Locate the cell with the specified text and output its [x, y] center coordinate. 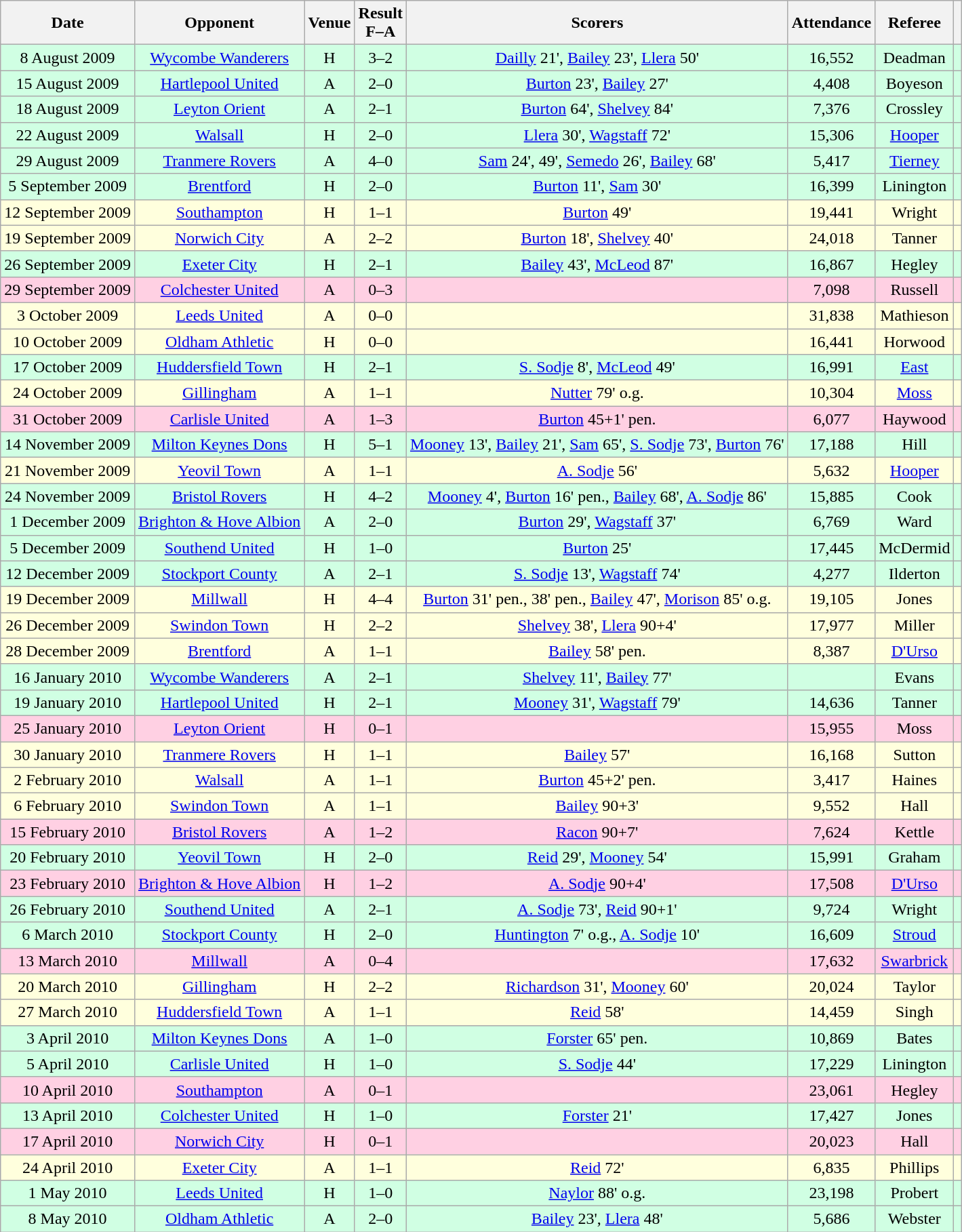
Reid 72' [597, 1167]
Russell [915, 290]
1 May 2010 [68, 1193]
16,609 [831, 935]
20,023 [831, 1141]
1–3 [380, 419]
12 December 2009 [68, 574]
1 December 2009 [68, 522]
8 May 2010 [68, 1219]
Burton 45+2' pen. [597, 780]
6 February 2010 [68, 806]
Bailey 90+3' [597, 806]
16,991 [831, 367]
0–4 [380, 961]
5–1 [380, 445]
9,552 [831, 806]
Evans [915, 677]
Singh [915, 1012]
3 April 2010 [68, 1038]
2 February 2010 [68, 780]
S. Sodje 8', McLeod 49' [597, 367]
Huntington 7' o.g., A. Sodje 10' [597, 935]
24 October 2009 [68, 393]
Bailey 43', McLeod 87' [597, 264]
14,459 [831, 1012]
20 February 2010 [68, 858]
Nutter 79' o.g. [597, 393]
13 March 2010 [68, 961]
Sutton [915, 755]
29 August 2009 [68, 161]
14 November 2009 [68, 445]
5 December 2009 [68, 548]
McDermid [915, 548]
17,427 [831, 1115]
20,024 [831, 987]
10,304 [831, 393]
16,867 [831, 264]
Bailey 23', Llera 48' [597, 1219]
Bailey 57' [597, 755]
15,955 [831, 728]
19,105 [831, 599]
23,061 [831, 1090]
16 January 2010 [68, 677]
8 August 2009 [68, 58]
7,376 [831, 109]
Burton 31' pen., 38' pen., Bailey 47', Morison 85' o.g. [597, 599]
Graham [915, 858]
A. Sodje 56' [597, 471]
Sam 24', 49', Semedo 26', Bailey 68' [597, 161]
ResultF–A [380, 23]
3 October 2009 [68, 315]
19 September 2009 [68, 238]
4,277 [831, 574]
0–3 [380, 290]
12 September 2009 [68, 212]
22 August 2009 [68, 135]
3–2 [380, 58]
31,838 [831, 315]
Deadman [915, 58]
17,445 [831, 548]
Mooney 4', Burton 16' pen., Bailey 68', A. Sodje 86' [597, 496]
Burton 29', Wagstaff 37' [597, 522]
Burton 18', Shelvey 40' [597, 238]
Forster 21' [597, 1115]
Burton 64', Shelvey 84' [597, 109]
Haywood [915, 419]
14,636 [831, 702]
S. Sodje 44' [597, 1064]
Bates [915, 1038]
19 January 2010 [68, 702]
Horwood [915, 341]
17 October 2009 [68, 367]
Mooney 13', Bailey 21', Sam 65', S. Sodje 73', Burton 76' [597, 445]
21 November 2009 [68, 471]
6 March 2010 [68, 935]
7,624 [831, 832]
Swarbrick [915, 961]
Probert [915, 1193]
Crossley [915, 109]
6,769 [831, 522]
15 August 2009 [68, 83]
18 August 2009 [68, 109]
Dailly 21', Bailey 23', Llera 50' [597, 58]
10,869 [831, 1038]
Burton 49' [597, 212]
17,229 [831, 1064]
5 September 2009 [68, 186]
8,387 [831, 651]
27 March 2010 [68, 1012]
4–4 [380, 599]
East [915, 367]
S. Sodje 13', Wagstaff 74' [597, 574]
17,632 [831, 961]
Bailey 58' pen. [597, 651]
16,168 [831, 755]
5,686 [831, 1219]
23,198 [831, 1193]
Reid 29', Mooney 54' [597, 858]
3,417 [831, 780]
25 January 2010 [68, 728]
15,991 [831, 858]
17,508 [831, 883]
29 September 2009 [68, 290]
Shelvey 38', Llera 90+4' [597, 625]
13 April 2010 [68, 1115]
Stroud [915, 935]
Opponent [219, 23]
4,408 [831, 83]
24,018 [831, 238]
Scorers [597, 23]
Hill [915, 445]
Ilderton [915, 574]
Shelvey 11', Bailey 77' [597, 677]
Burton 11', Sam 30' [597, 186]
26 September 2009 [68, 264]
Referee [915, 23]
Kettle [915, 832]
19,441 [831, 212]
Cook [915, 496]
5 April 2010 [68, 1064]
Reid 58' [597, 1012]
Naylor 88' o.g. [597, 1193]
16,441 [831, 341]
24 November 2009 [68, 496]
10 April 2010 [68, 1090]
5,632 [831, 471]
Burton 45+1' pen. [597, 419]
4–0 [380, 161]
A. Sodje 73', Reid 90+1' [597, 909]
Venue [329, 23]
A. Sodje 90+4' [597, 883]
Miller [915, 625]
26 December 2009 [68, 625]
Attendance [831, 23]
16,399 [831, 186]
17 April 2010 [68, 1141]
Phillips [915, 1167]
19 December 2009 [68, 599]
15,885 [831, 496]
15,306 [831, 135]
4–2 [380, 496]
Burton 25' [597, 548]
17,977 [831, 625]
Haines [915, 780]
31 October 2009 [68, 419]
20 March 2010 [68, 987]
17,188 [831, 445]
Boyeson [915, 83]
9,724 [831, 909]
24 April 2010 [68, 1167]
Mooney 31', Wagstaff 79' [597, 702]
30 January 2010 [68, 755]
Date [68, 23]
Tierney [915, 161]
Burton 23', Bailey 27' [597, 83]
7,098 [831, 290]
15 February 2010 [68, 832]
6,077 [831, 419]
Mathieson [915, 315]
Racon 90+7' [597, 832]
23 February 2010 [68, 883]
26 February 2010 [68, 909]
Taylor [915, 987]
16,552 [831, 58]
Forster 65' pen. [597, 1038]
10 October 2009 [68, 341]
Llera 30', Wagstaff 72' [597, 135]
Ward [915, 522]
Richardson 31', Mooney 60' [597, 987]
Webster [915, 1219]
6,835 [831, 1167]
28 December 2009 [68, 651]
5,417 [831, 161]
